Locate the cell with the specified text and output its (x, y) center coordinate. 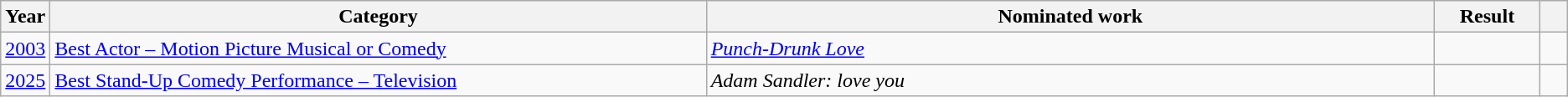
Nominated work (1070, 17)
Year (25, 17)
Adam Sandler: love you (1070, 80)
2003 (25, 48)
Punch-Drunk Love (1070, 48)
Result (1488, 17)
Category (379, 17)
Best Actor – Motion Picture Musical or Comedy (379, 48)
Best Stand-Up Comedy Performance – Television (379, 80)
2025 (25, 80)
